Identify which cell holds the provided text, then report its [X, Y] central coordinate. 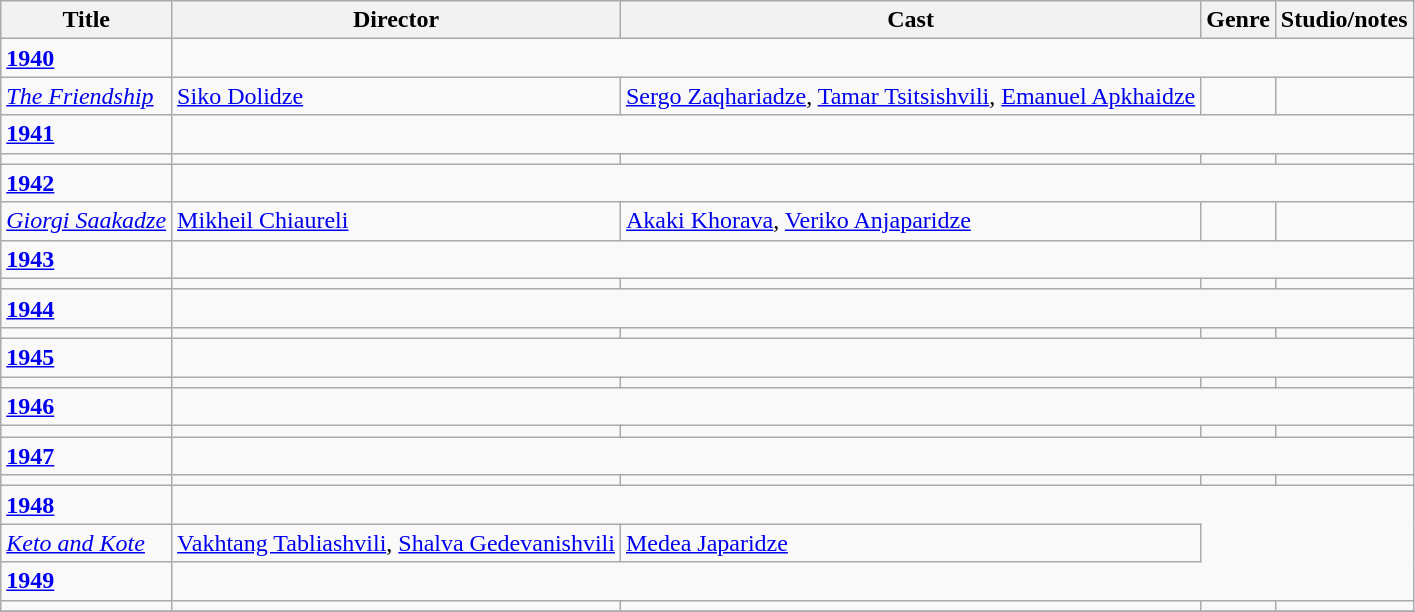
Genre [1238, 20]
Studio/notes [1344, 20]
1948 [86, 505]
1941 [86, 134]
1943 [86, 259]
Title [86, 20]
Director [396, 20]
1946 [86, 407]
1940 [86, 58]
The Friendship [86, 96]
Keto and Kote [86, 543]
1944 [86, 308]
Medea Japaridze [910, 543]
Mikheil Chiaureli [396, 221]
Giorgi Saakadze [86, 221]
1942 [86, 183]
1949 [86, 581]
Cast [910, 20]
1945 [86, 357]
Sergo Zaqhariadze, Tamar Tsitsishvili, Emanuel Apkhaidze [910, 96]
Siko Dolidze [396, 96]
1947 [86, 456]
Akaki Khorava, Veriko Anjaparidze [910, 221]
Vakhtang Tabliashvili, Shalva Gedevanishvili [396, 543]
